Locate the cell with the specified text and output its [x, y] center coordinate. 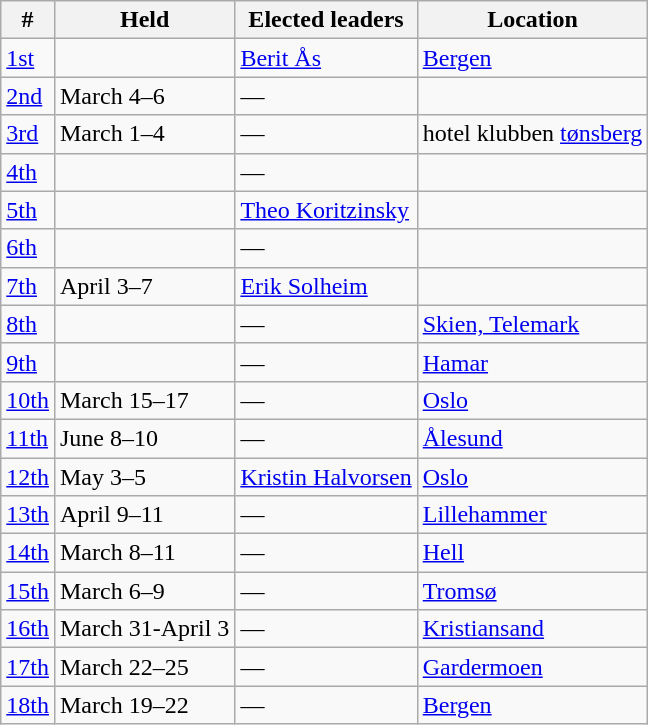
Skien, Telemark [532, 324]
Theo Koritzinsky [326, 210]
1st [28, 58]
June 8–10 [144, 438]
Gardermoen [532, 667]
7th [28, 286]
Hell [532, 553]
March 1–4 [144, 134]
April 9–11 [144, 515]
May 3–5 [144, 477]
15th [28, 591]
Hamar [532, 362]
16th [28, 629]
Location [532, 20]
10th [28, 400]
6th [28, 248]
March 8–11 [144, 553]
2nd [28, 96]
Kristiansand [532, 629]
March 31-April 3 [144, 629]
4th [28, 172]
8th [28, 324]
March 22–25 [144, 667]
Held [144, 20]
3rd [28, 134]
5th [28, 210]
18th [28, 705]
12th [28, 477]
# [28, 20]
hotel klubben tønsberg [532, 134]
March 6–9 [144, 591]
Kristin Halvorsen [326, 477]
Tromsø [532, 591]
Erik Solheim [326, 286]
Ålesund [532, 438]
March 19–22 [144, 705]
April 3–7 [144, 286]
Lillehammer [532, 515]
Elected leaders [326, 20]
17th [28, 667]
March 15–17 [144, 400]
13th [28, 515]
11th [28, 438]
Berit Ås [326, 58]
March 4–6 [144, 96]
9th [28, 362]
14th [28, 553]
